Identify which cell holds the provided text, then report its (x, y) central coordinate. 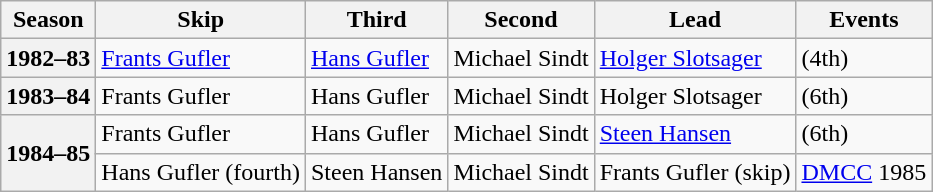
(4th) (864, 58)
Hans Gufler (fourth) (201, 172)
1984–85 (48, 153)
Third (376, 20)
Lead (695, 20)
Events (864, 20)
Season (48, 20)
DMCC 1985 (864, 172)
1982–83 (48, 58)
1983–84 (48, 96)
Frants Gufler (skip) (695, 172)
Skip (201, 20)
Second (521, 20)
